Locate the cell with the specified text and output its [X, Y] center coordinate. 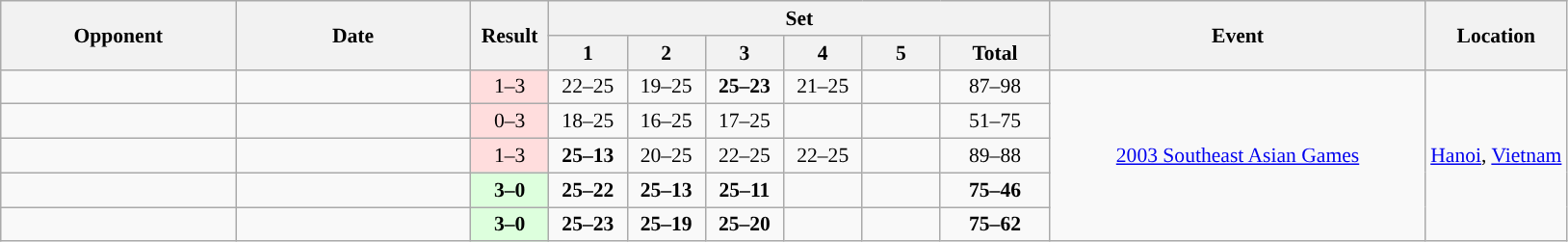
75–46 [995, 190]
Date [353, 35]
Total [995, 53]
Event [1238, 35]
51–75 [995, 121]
87–98 [995, 87]
2003 Southeast Asian Games [1238, 155]
16–25 [666, 121]
5 [902, 53]
17–25 [744, 121]
25–11 [744, 190]
3 [744, 53]
0–3 [509, 121]
Location [1496, 35]
Opponent [118, 35]
Hanoi, Vietnam [1496, 155]
21–25 [823, 87]
18–25 [588, 121]
25–19 [666, 225]
25–22 [588, 190]
25–20 [744, 225]
75–62 [995, 225]
19–25 [666, 87]
4 [823, 53]
20–25 [666, 156]
Result [509, 35]
89–88 [995, 156]
2 [666, 53]
Set [799, 18]
1 [588, 53]
